Scan for the cell matching the given text and deliver its [x, y] coordinate at center. 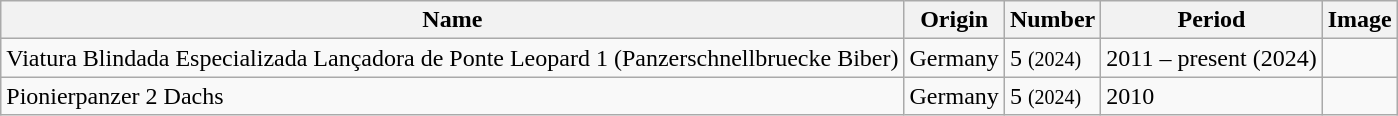
Name [452, 20]
2010 [1212, 96]
Image [1360, 20]
Viatura Blindada Especializada Lançadora de Ponte Leopard 1 (Panzerschnellbruecke Biber) [452, 58]
Number [1052, 20]
Period [1212, 20]
Pionierpanzer 2 Dachs [452, 96]
Origin [954, 20]
2011 – present (2024) [1212, 58]
